Determine the [X, Y] coordinate at the center of the cell enclosing the given text.  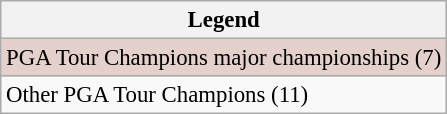
Legend [224, 20]
Other PGA Tour Champions (11) [224, 95]
PGA Tour Champions major championships (7) [224, 58]
